Return the [X, Y] coordinate for the center point of the cell that contains the specified text.  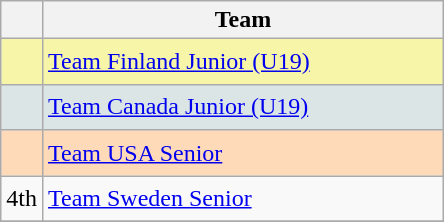
Team Canada Junior (U19) [242, 107]
Team [242, 20]
Team USA Senior [242, 153]
Team Sweden Senior [242, 199]
4th [22, 199]
Team Finland Junior (U19) [242, 62]
